Provide the [x, y] coordinate of the cell's center where the given text is located.  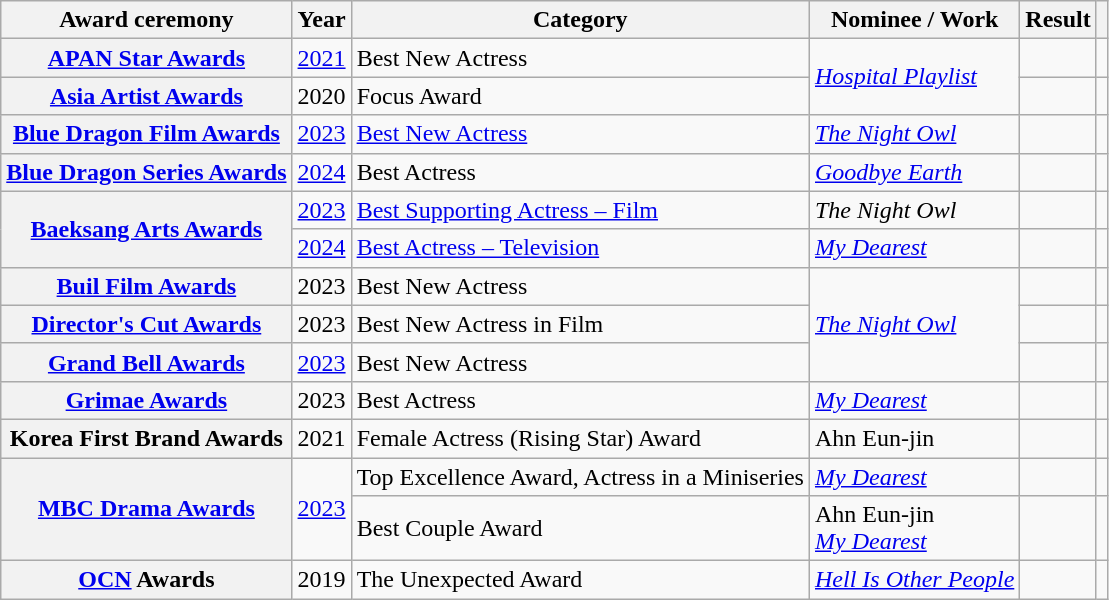
Grimae Awards [146, 400]
Result [1058, 20]
Female Actress (Rising Star) Award [580, 438]
The Unexpected Award [580, 580]
2020 [322, 96]
Ahn Eun-jin My Dearest [914, 528]
Nominee / Work [914, 20]
2019 [322, 580]
Ahn Eun-jin [914, 438]
Asia Artist Awards [146, 96]
Focus Award [580, 96]
Goodbye Earth [914, 172]
Year [322, 20]
Best Couple Award [580, 528]
Buil Film Awards [146, 286]
Blue Dragon Film Awards [146, 134]
Category [580, 20]
APAN Star Awards [146, 58]
MBC Drama Awards [146, 510]
Best Actress – Television [580, 248]
Hell Is Other People [914, 580]
Hospital Playlist [914, 77]
Award ceremony [146, 20]
Blue Dragon Series Awards [146, 172]
Baeksang Arts Awards [146, 229]
Top Excellence Award, Actress in a Miniseries [580, 477]
Director's Cut Awards [146, 324]
Best Supporting Actress – Film [580, 210]
OCN Awards [146, 580]
Grand Bell Awards [146, 362]
Best New Actress in Film [580, 324]
Korea First Brand Awards [146, 438]
